Extract the [X, Y] coordinate from the center of the cell holding the provided text.  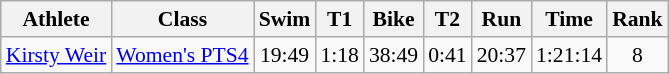
Time [569, 19]
Kirsty Weir [56, 55]
38:49 [394, 55]
0:41 [448, 55]
1:18 [340, 55]
Bike [394, 19]
8 [638, 55]
Athlete [56, 19]
Class [182, 19]
Rank [638, 19]
Run [502, 19]
20:37 [502, 55]
1:21:14 [569, 55]
Swim [285, 19]
19:49 [285, 55]
T1 [340, 19]
Women's PTS4 [182, 55]
T2 [448, 19]
